Return [X, Y] of the center of cell containing provided text 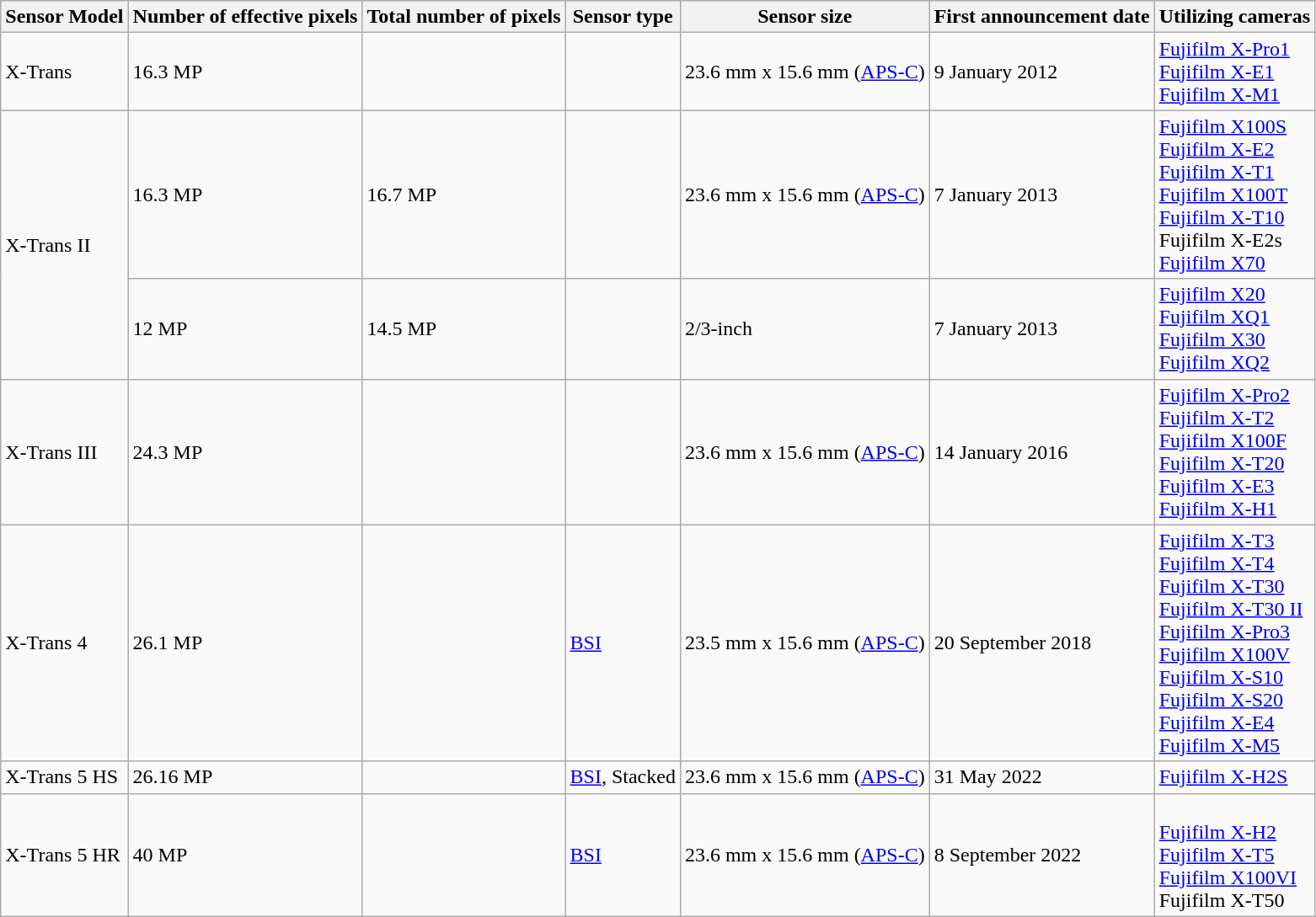
X-Trans 5 HR [64, 855]
X-Trans 5 HS [64, 777]
8 September 2022 [1041, 855]
12 MP [245, 328]
Sensor Model [64, 17]
20 September 2018 [1041, 643]
X-Trans 4 [64, 643]
14 January 2016 [1041, 451]
Fujifilm X-Pro1Fujifilm X-E1Fujifilm X-M1 [1234, 72]
X-Trans III [64, 451]
X-Trans [64, 72]
BSI, Stacked [623, 777]
Fujifilm X-Pro2Fujifilm X-T2Fujifilm X100FFujifilm X-T20Fujifilm X-E3Fujifilm X-H1 [1234, 451]
Utilizing cameras [1234, 17]
26.1 MP [245, 643]
Sensor size [805, 17]
14.5 MP [463, 328]
16.7 MP [463, 195]
23.5 mm x 15.6 mm (APS-C) [805, 643]
X-Trans II [64, 244]
Total number of pixels [463, 17]
9 January 2012 [1041, 72]
First announcement date [1041, 17]
26.16 MP [245, 777]
Fujifilm X100SFujifilm X-E2Fujifilm X-T1Fujifilm X100TFujifilm X-T10Fujifilm X-E2sFujifilm X70 [1234, 195]
Sensor type [623, 17]
Number of effective pixels [245, 17]
Fujifilm X-H2S [1234, 777]
Fujifilm X20Fujifilm XQ1Fujifilm X30Fujifilm XQ2 [1234, 328]
31 May 2022 [1041, 777]
40 MP [245, 855]
Fujifilm X-H2Fujifilm X-T5Fujifilm X100VIFujifilm X-T50 [1234, 855]
Fujifilm X-T3Fujifilm X-T4Fujifilm X-T30Fujifilm X-T30 IIFujifilm X-Pro3Fujifilm X100VFujifilm X-S10Fujifilm X-S20Fujifilm X-E4Fujifilm X-M5 [1234, 643]
24.3 MP [245, 451]
2/3-inch [805, 328]
